Capture the cell that displays the provided text and extract its (X, Y) central coordinate. 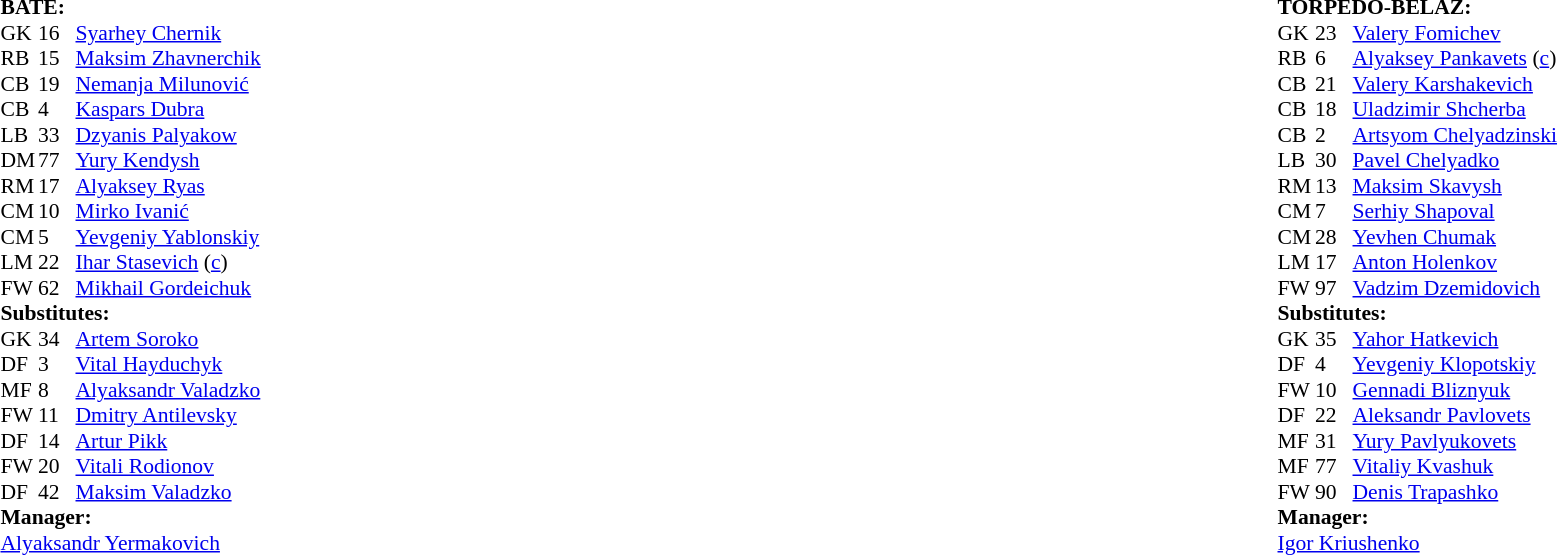
62 (57, 288)
23 (1334, 33)
Anton Holenkov (1455, 263)
Yevgeniy Yablonskiy (168, 237)
20 (57, 467)
Artur Pikk (168, 441)
Vitali Rodionov (168, 467)
Dzyanis Palyakow (168, 135)
5 (57, 237)
Alyaksey Ryas (168, 186)
Yury Kendysh (168, 161)
Artsyom Chelyadzinski (1455, 135)
11 (57, 415)
34 (57, 339)
Vadzim Dzemidovich (1455, 288)
33 (57, 135)
Mikhail Gordeichuk (168, 288)
8 (57, 390)
Yahor Hatkevich (1455, 339)
Uladzimir Shcherba (1455, 109)
Maksim Skavysh (1455, 186)
35 (1334, 339)
18 (1334, 109)
Yury Pavlyukovets (1455, 441)
28 (1334, 237)
16 (57, 33)
2 (1334, 135)
6 (1334, 59)
Vital Hayduchyk (168, 365)
13 (1334, 186)
3 (57, 365)
Valery Fomichev (1455, 33)
Yevhen Chumak (1455, 237)
90 (1334, 492)
DM (19, 161)
19 (57, 84)
Mirko Ivanić (168, 211)
Syarhey Chernik (168, 33)
14 (57, 441)
Valery Karshakevich (1455, 84)
Vitaliy Kvashuk (1455, 467)
Maksim Valadzko (168, 492)
Alyaksey Pankavets (c) (1455, 59)
31 (1334, 441)
Gennadi Bliznyuk (1455, 390)
30 (1334, 161)
Maksim Zhavnerchik (168, 59)
Pavel Chelyadko (1455, 161)
Nemanja Milunović (168, 84)
15 (57, 59)
97 (1334, 288)
42 (57, 492)
7 (1334, 211)
Alyaksandr Valadzko (168, 390)
Ihar Stasevich (c) (168, 263)
Aleksandr Pavlovets (1455, 415)
21 (1334, 84)
Yevgeniy Klopotskiy (1455, 365)
Denis Trapashko (1455, 492)
Dmitry Antilevsky (168, 415)
Serhiy Shapoval (1455, 211)
Artem Soroko (168, 339)
Kaspars Dubra (168, 109)
